Output the [x, y] coordinate of the center of the cell containing the given text.  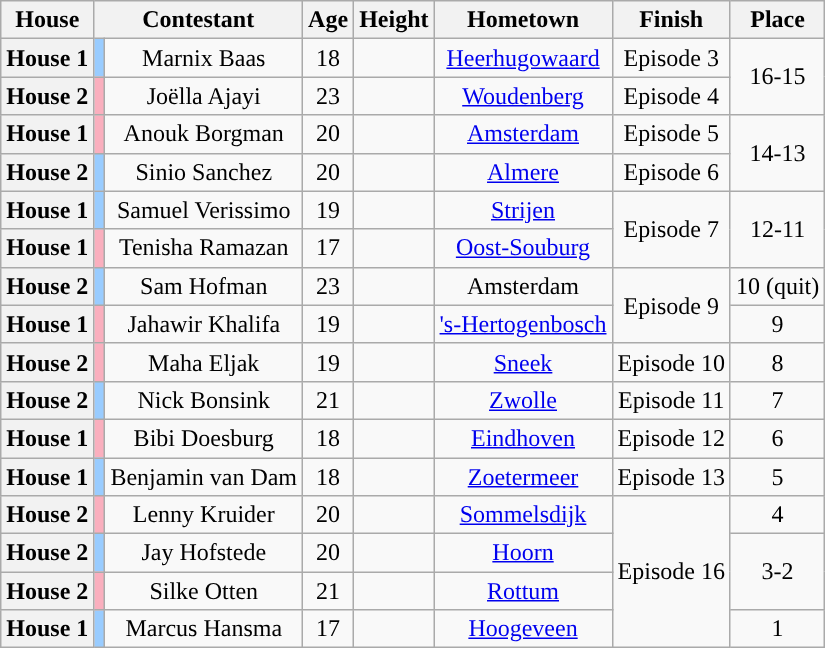
1 [777, 629]
Episode 13 [671, 477]
5 [777, 477]
Hometown [523, 20]
8 [777, 362]
6 [777, 438]
Woudenberg [523, 96]
Strijen [523, 210]
Marnix Baas [204, 58]
Episode 3 [671, 58]
9 [777, 324]
10 (quit) [777, 286]
Maha Eljak [204, 362]
Anouk Borgman [204, 134]
House [48, 20]
Bibi Doesburg [204, 438]
Oost-Souburg [523, 248]
Episode 10 [671, 362]
Finish [671, 20]
Episode 16 [671, 572]
's-Hertogenbosch [523, 324]
Hoorn [523, 553]
Episode 7 [671, 229]
Marcus Hansma [204, 629]
Height [394, 20]
Benjamin van Dam [204, 477]
Jahawir Khalifa [204, 324]
Samuel Verissimo [204, 210]
Silke Otten [204, 591]
Sinio Sanchez [204, 172]
Zoetermeer [523, 477]
3-2 [777, 572]
7 [777, 400]
12-11 [777, 229]
Episode 4 [671, 96]
Age [328, 20]
Episode 6 [671, 172]
Contestant [198, 20]
Nick Bonsink [204, 400]
Place [777, 20]
Eindhoven [523, 438]
Sneek [523, 362]
Heerhugowaard [523, 58]
Hoogeveen [523, 629]
Sam Hofman [204, 286]
14-13 [777, 153]
Almere [523, 172]
Episode 11 [671, 400]
Sommelsdijk [523, 515]
Joëlla Ajayi [204, 96]
Episode 5 [671, 134]
Episode 12 [671, 438]
Rottum [523, 591]
Lenny Kruider [204, 515]
Episode 9 [671, 305]
Jay Hofstede [204, 553]
Zwolle [523, 400]
16-15 [777, 77]
Tenisha Ramazan [204, 248]
4 [777, 515]
